Detect which cell encompasses the target text, then output its (x, y) center coordinate. 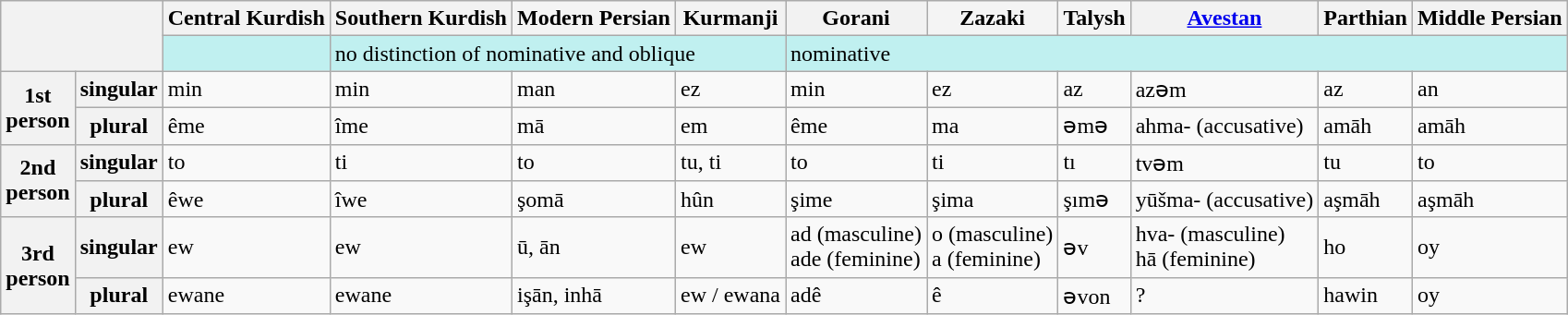
Avestan (1224, 18)
tu (1366, 163)
azəm (1224, 90)
êwe (246, 200)
tı (1094, 163)
Gorani (857, 18)
şımə (1094, 200)
ew / ewana (731, 296)
hûn (731, 200)
îme (421, 126)
man (593, 90)
o (masculine)a (feminine) (993, 248)
əv (1094, 248)
hawin (1366, 296)
əvon (1094, 296)
ho (1366, 248)
şime (857, 200)
ê (993, 296)
Central Kurdish (246, 18)
Middle Persian (1490, 18)
adê (857, 296)
yūšma- (accusative) (1224, 200)
ad (masculine)ade (feminine) (857, 248)
no distinction of nominative and oblique (558, 54)
əmə (1094, 126)
2ndperson (38, 181)
ū, ān (593, 248)
3rdperson (38, 266)
îwe (421, 200)
ma (993, 126)
işān, inhā (593, 296)
hva- (masculine)hā (feminine) (1224, 248)
Southern Kurdish (421, 18)
Modern Persian (593, 18)
Parthian (1366, 18)
1stperson (38, 107)
Zazaki (993, 18)
Talysh (1094, 18)
an (1490, 90)
nominative (1176, 54)
ahma- (accusative) (1224, 126)
Kurmanji (731, 18)
mā (593, 126)
em (731, 126)
tu, ti (731, 163)
? (1224, 296)
şomā (593, 200)
şima (993, 200)
tvəm (1224, 163)
